Extract the (X, Y) coordinate from the center of the cell holding the provided text.  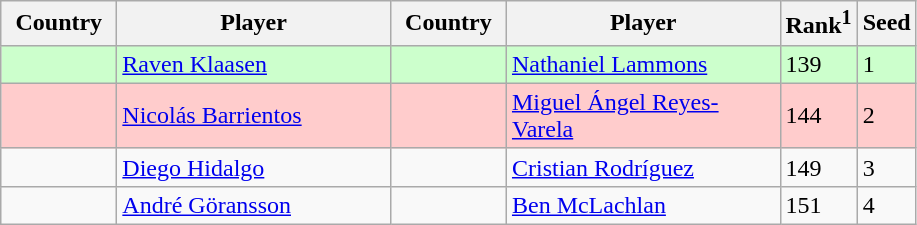
Rank1 (818, 24)
1 (886, 64)
4 (886, 205)
Miguel Ángel Reyes-Varela (643, 116)
Cristian Rodríguez (643, 167)
149 (818, 167)
144 (818, 116)
2 (886, 116)
Ben McLachlan (643, 205)
Raven Klaasen (254, 64)
Seed (886, 24)
André Göransson (254, 205)
151 (818, 205)
Nathaniel Lammons (643, 64)
3 (886, 167)
Diego Hidalgo (254, 167)
Nicolás Barrientos (254, 116)
139 (818, 64)
